Find where the given text appears and provide that cell's center as (X, Y) coordinate. 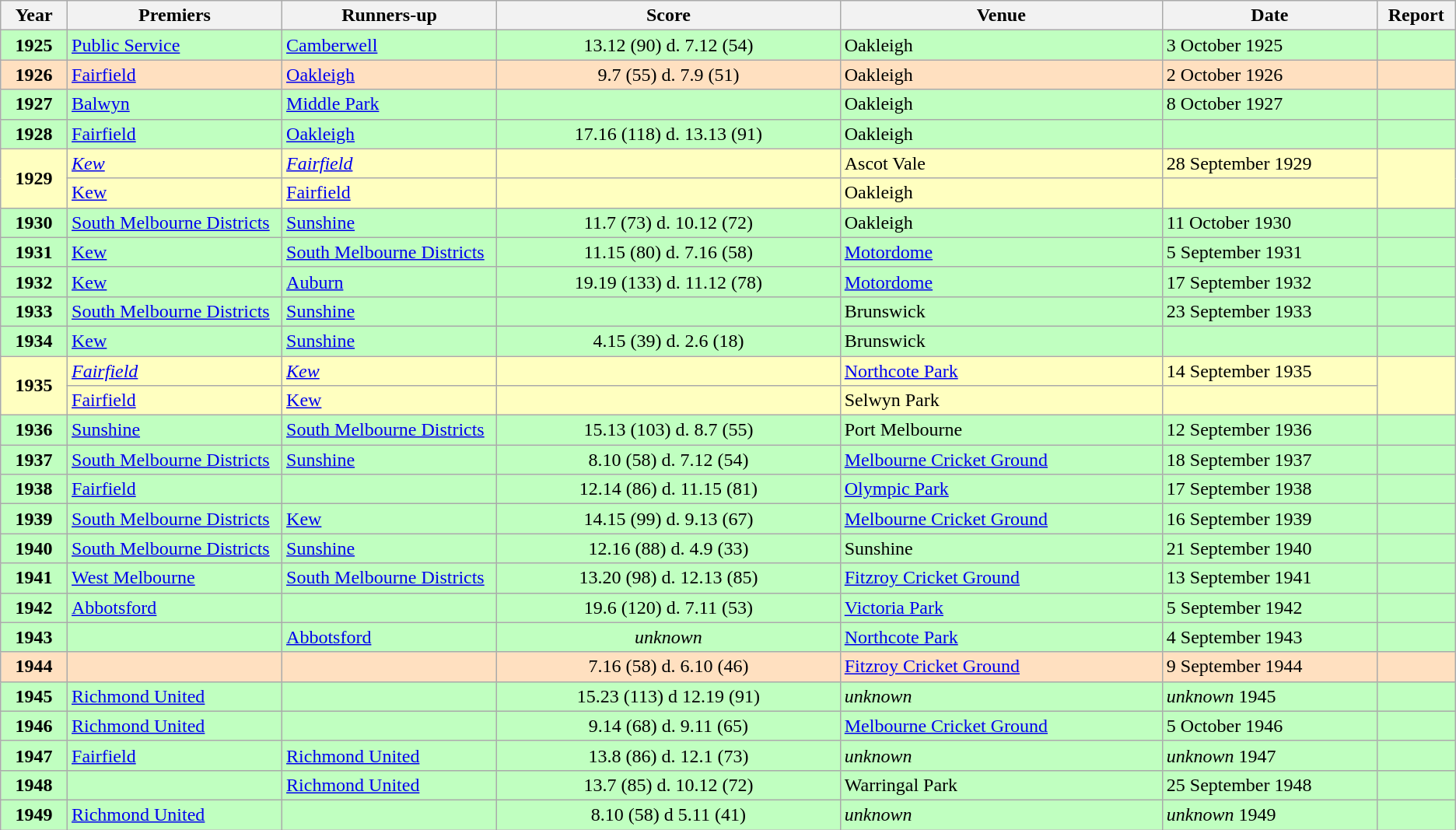
Date (1269, 16)
1934 (34, 341)
21 September 1940 (1269, 548)
13.12 (90) d. 7.12 (54) (669, 45)
Balwyn (175, 104)
8.10 (58) d 5.11 (41) (669, 814)
4.15 (39) d. 2.6 (18) (669, 341)
1943 (34, 637)
14 September 1935 (1269, 371)
1946 (34, 726)
16 September 1939 (1269, 519)
Ascot Vale (1001, 163)
Warringal Park (1001, 785)
5 September 1942 (1269, 608)
Public Service (175, 45)
13.7 (85) d. 10.12 (72) (669, 785)
11 October 1930 (1269, 222)
1938 (34, 489)
Report (1416, 16)
25 September 1948 (1269, 785)
1925 (34, 45)
1942 (34, 608)
Port Melbourne (1001, 430)
11.7 (73) d. 10.12 (72) (669, 222)
17.16 (118) d. 13.13 (91) (669, 134)
1948 (34, 785)
9.7 (55) d. 7.9 (51) (669, 75)
12.14 (86) d. 11.15 (81) (669, 489)
1944 (34, 667)
9.14 (68) d. 9.11 (65) (669, 726)
1947 (34, 755)
1941 (34, 578)
12 September 1936 (1269, 430)
1937 (34, 460)
23 September 1933 (1269, 311)
Middle Park (390, 104)
17 September 1938 (1269, 489)
28 September 1929 (1269, 163)
unknown 1945 (1269, 696)
1935 (34, 386)
1936 (34, 430)
1928 (34, 134)
Selwyn Park (1001, 401)
1930 (34, 222)
1945 (34, 696)
19.6 (120) d. 7.11 (53) (669, 608)
11.15 (80) d. 7.16 (58) (669, 252)
Olympic Park (1001, 489)
15.13 (103) d. 8.7 (55) (669, 430)
2 October 1926 (1269, 75)
1939 (34, 519)
14.15 (99) d. 9.13 (67) (669, 519)
1926 (34, 75)
8 October 1927 (1269, 104)
19.19 (133) d. 11.12 (78) (669, 282)
13.20 (98) d. 12.13 (85) (669, 578)
1927 (34, 104)
1933 (34, 311)
15.23 (113) d 12.19 (91) (669, 696)
Victoria Park (1001, 608)
Premiers (175, 16)
Year (34, 16)
Venue (1001, 16)
4 September 1943 (1269, 637)
1932 (34, 282)
1931 (34, 252)
18 September 1937 (1269, 460)
9 September 1944 (1269, 667)
Auburn (390, 282)
Camberwell (390, 45)
1940 (34, 548)
Score (669, 16)
13.8 (86) d. 12.1 (73) (669, 755)
1929 (34, 178)
5 September 1931 (1269, 252)
3 October 1925 (1269, 45)
13 September 1941 (1269, 578)
unknown 1949 (1269, 814)
7.16 (58) d. 6.10 (46) (669, 667)
12.16 (88) d. 4.9 (33) (669, 548)
17 September 1932 (1269, 282)
5 October 1946 (1269, 726)
unknown 1947 (1269, 755)
8.10 (58) d. 7.12 (54) (669, 460)
1949 (34, 814)
Runners-up (390, 16)
West Melbourne (175, 578)
